Capture the cell that displays the provided text and extract its (X, Y) central coordinate. 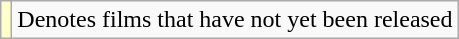
Denotes films that have not yet been released (235, 20)
